Return (x, y) of the center of cell containing provided text 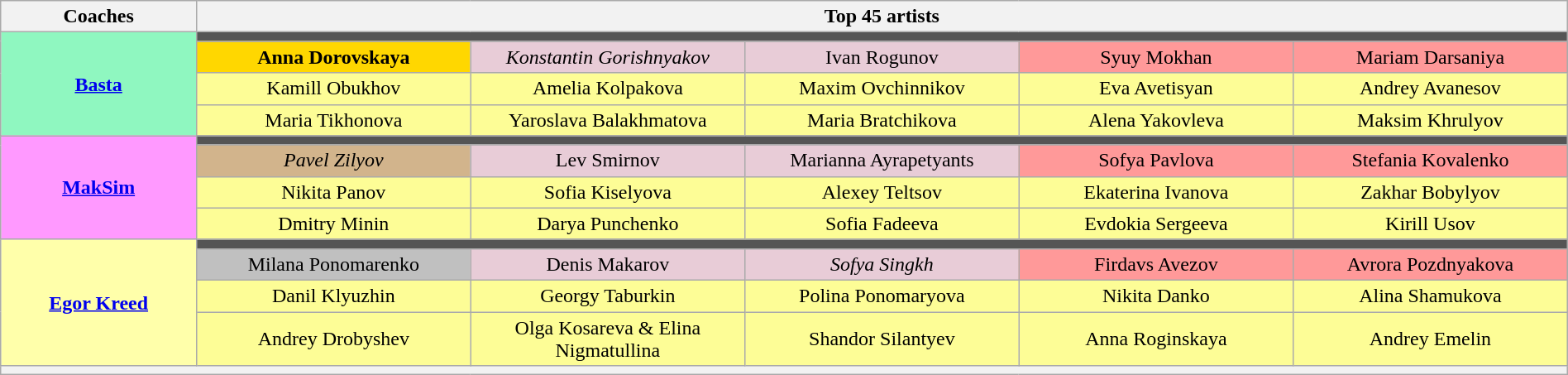
Darya Punchenko (608, 224)
Ivan Rogunov (882, 57)
Pavel Zilyov (334, 161)
Alexey Teltsov (882, 192)
Yaroslava Balakhmatova (608, 120)
Maxim Ovchinnikov (882, 89)
Amelia Kolpakova (608, 89)
Marianna Ayrapetyants (882, 161)
Firdavs Avezov (1156, 264)
Milana Ponomarenko (334, 264)
Sofya Singkh (882, 264)
Anna Roginskaya (1156, 338)
Andrey Avanesov (1431, 89)
MakSim (99, 187)
Alina Shamukova (1431, 296)
Alena Yakovleva (1156, 120)
Ekaterina Ivanova (1156, 192)
Syuy Mokhan (1156, 57)
Polina Ponomaryova (882, 296)
Maria Bratchikova (882, 120)
Evdokia Sergeeva (1156, 224)
Konstantin Gorishnyakov (608, 57)
Lev Smirnov (608, 161)
Stefania Kovalenko (1431, 161)
Kirill Usov (1431, 224)
Coaches (99, 17)
Olga Kosareva & Elina Nigmatullina (608, 338)
Sofia Fadeeva (882, 224)
Maria Tikhonova (334, 120)
Anna Dorovskaya (334, 57)
Denis Makarov (608, 264)
Andrey Drobyshev (334, 338)
Mariam Darsaniya (1431, 57)
Eva Avetisyan (1156, 89)
Nikita Panov (334, 192)
Nikita Danko (1156, 296)
Egor Kreed (99, 302)
Danil Klyuzhin (334, 296)
Maksim Khrulyov (1431, 120)
Kamill Obukhov (334, 89)
Dmitry Minin (334, 224)
Andrey Emelin (1431, 338)
Sofia Kiselyova (608, 192)
Zakhar Bobylyov (1431, 192)
Basta (99, 84)
Shandor Silantyev (882, 338)
Avrora Pozdnyakova (1431, 264)
Sofya Pavlova (1156, 161)
Georgy Taburkin (608, 296)
Top 45 artists (882, 17)
